Return (x, y) of the center of cell containing provided text 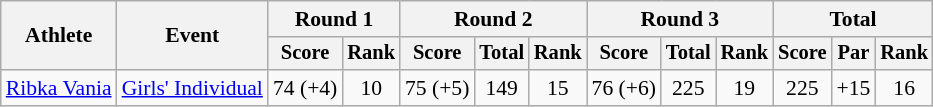
74 (+4) (305, 88)
19 (745, 88)
Event (192, 36)
76 (+6) (624, 88)
15 (558, 88)
16 (904, 88)
Round 1 (334, 19)
Girls' Individual (192, 88)
+15 (853, 88)
10 (371, 88)
Ribka Vania (59, 88)
Round 3 (680, 19)
Par (853, 54)
75 (+5) (437, 88)
Round 2 (494, 19)
149 (502, 88)
Athlete (59, 36)
